From the cell containing the given text, extract its center point as (x, y) coordinate. 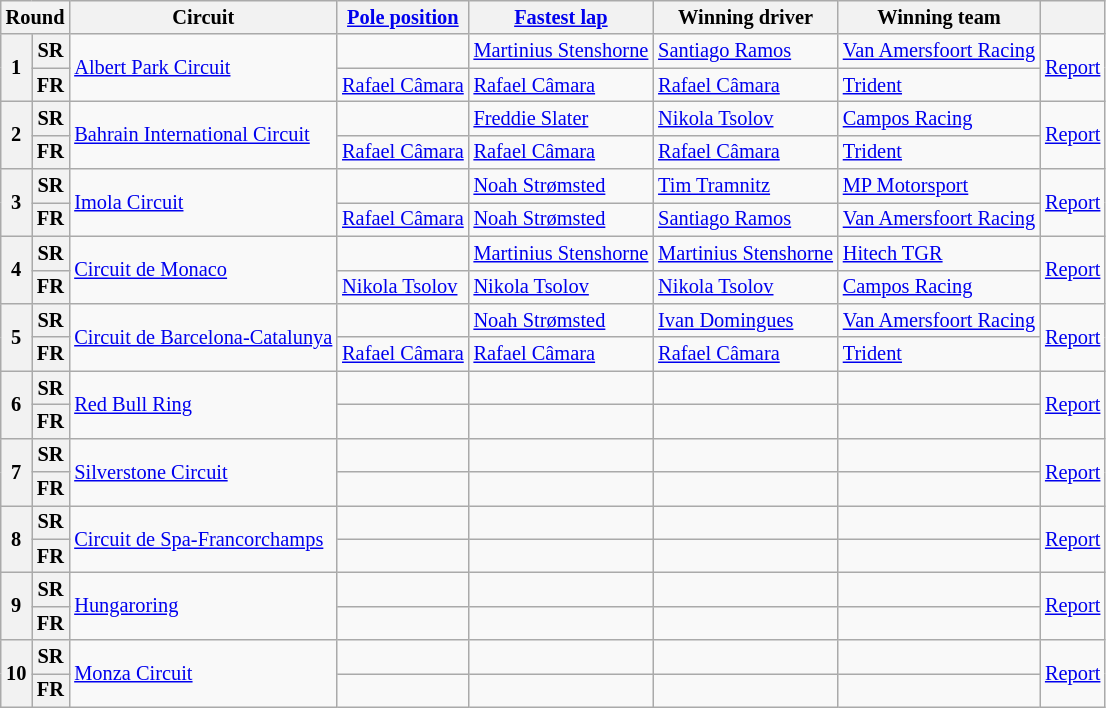
2 (16, 134)
9 (16, 606)
Hungaroring (203, 606)
8 (16, 538)
Pole position (402, 17)
Albert Park Circuit (203, 68)
Freddie Slater (562, 118)
Red Bull Ring (203, 404)
Ivan Domingues (746, 320)
Tim Tramnitz (746, 186)
5 (16, 336)
Winning team (939, 17)
Silverstone Circuit (203, 472)
Circuit (203, 17)
Hitech TGR (939, 253)
7 (16, 472)
Winning driver (746, 17)
3 (16, 202)
10 (16, 674)
6 (16, 404)
Circuit de Barcelona-Catalunya (203, 336)
Fastest lap (562, 17)
Imola Circuit (203, 202)
1 (16, 68)
4 (16, 270)
Monza Circuit (203, 674)
MP Motorsport (939, 186)
Round (36, 17)
Bahrain International Circuit (203, 134)
Circuit de Monaco (203, 270)
Circuit de Spa-Francorchamps (203, 538)
